Pinpoint the cell where the given text exists, returning its [x, y] midpoint coordinate. 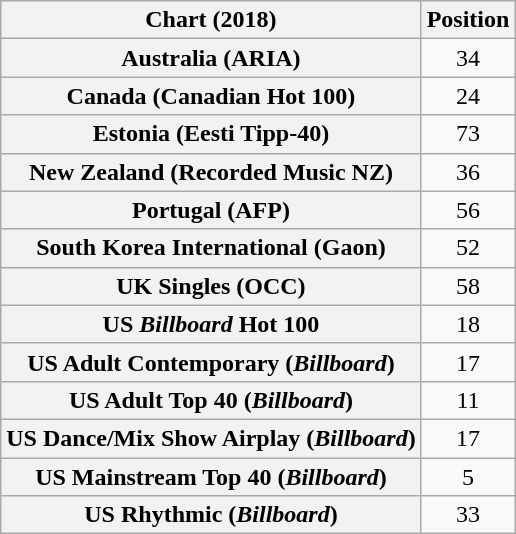
5 [468, 477]
73 [468, 134]
24 [468, 96]
US Adult Top 40 (Billboard) [211, 400]
34 [468, 58]
Canada (Canadian Hot 100) [211, 96]
New Zealand (Recorded Music NZ) [211, 172]
Estonia (Eesti Tipp-40) [211, 134]
58 [468, 286]
US Dance/Mix Show Airplay (Billboard) [211, 438]
US Billboard Hot 100 [211, 324]
US Adult Contemporary (Billboard) [211, 362]
52 [468, 248]
Australia (ARIA) [211, 58]
11 [468, 400]
Chart (2018) [211, 20]
33 [468, 515]
56 [468, 210]
US Mainstream Top 40 (Billboard) [211, 477]
South Korea International (Gaon) [211, 248]
18 [468, 324]
UK Singles (OCC) [211, 286]
US Rhythmic (Billboard) [211, 515]
36 [468, 172]
Portugal (AFP) [211, 210]
Position [468, 20]
